Provide the [x, y] coordinate of the cell's center where the given text is located.  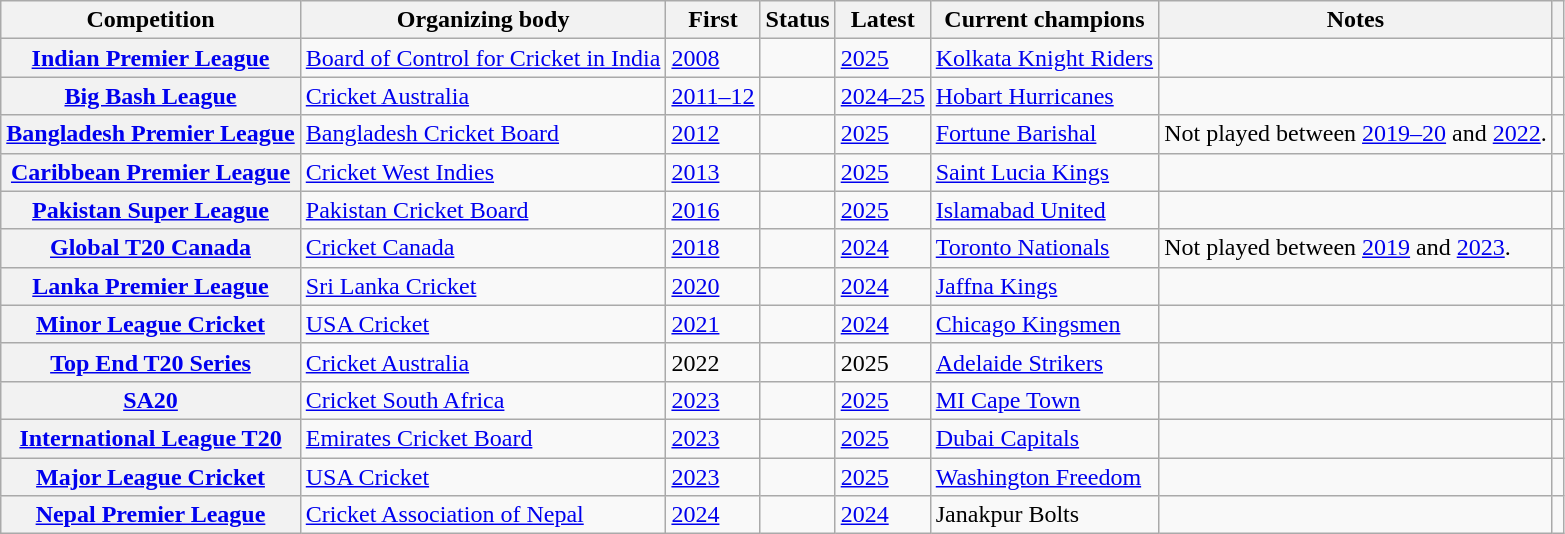
Emirates Cricket Board [483, 438]
Jaffna Kings [1044, 286]
Sri Lanka Cricket [483, 286]
Status [798, 20]
2008 [713, 58]
Toronto Nationals [1044, 248]
SA20 [151, 400]
Dubai Capitals [1044, 438]
Current champions [1044, 20]
Janakpur Bolts [1044, 515]
2013 [713, 172]
Adelaide Strikers [1044, 362]
Big Bash League [151, 96]
Fortune Barishal [1044, 134]
Islamabad United [1044, 210]
First [713, 20]
Not played between 2019 and 2023. [1356, 248]
Cricket South Africa [483, 400]
Washington Freedom [1044, 477]
2016 [713, 210]
Indian Premier League [151, 58]
Chicago Kingsmen [1044, 324]
Nepal Premier League [151, 515]
Organizing body [483, 20]
Bangladesh Cricket Board [483, 134]
2020 [713, 286]
Global T20 Canada [151, 248]
Pakistan Cricket Board [483, 210]
2011–12 [713, 96]
2021 [713, 324]
Latest [882, 20]
Cricket Canada [483, 248]
Pakistan Super League [151, 210]
Board of Control for Cricket in India [483, 58]
Minor League Cricket [151, 324]
Caribbean Premier League [151, 172]
Bangladesh Premier League [151, 134]
MI Cape Town [1044, 400]
Notes [1356, 20]
Competition [151, 20]
Hobart Hurricanes [1044, 96]
International League T20 [151, 438]
2024–25 [882, 96]
Kolkata Knight Riders [1044, 58]
Lanka Premier League [151, 286]
Cricket West Indies [483, 172]
Major League Cricket [151, 477]
Top End T20 Series [151, 362]
2018 [713, 248]
2012 [713, 134]
Cricket Association of Nepal [483, 515]
2022 [713, 362]
Saint Lucia Kings [1044, 172]
Not played between 2019–20 and 2022. [1356, 134]
